Detect which cell encompasses the target text, then output its [X, Y] center coordinate. 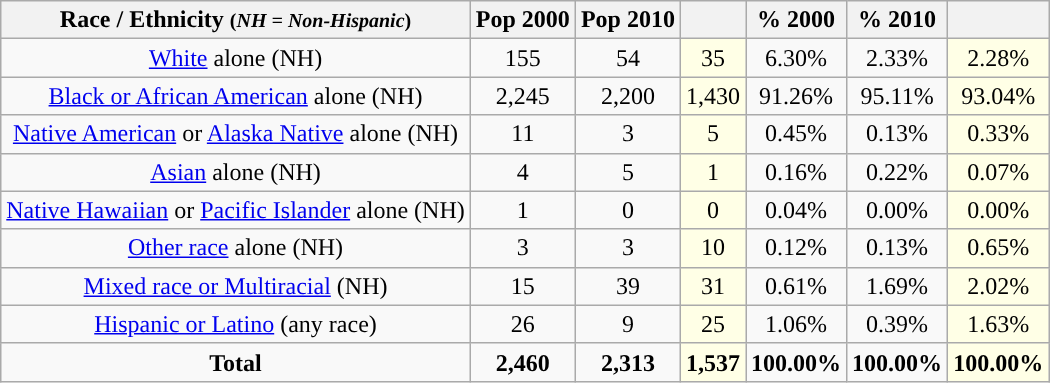
9 [628, 324]
25 [712, 324]
1.63% [998, 324]
95.11% [898, 96]
Mixed race or Multiracial (NH) [236, 286]
91.26% [796, 96]
2.33% [898, 58]
26 [522, 324]
White alone (NH) [236, 58]
1.06% [796, 324]
Pop 2010 [628, 20]
4 [522, 172]
0.45% [796, 134]
Pop 2000 [522, 20]
39 [628, 286]
1,430 [712, 96]
155 [522, 58]
0.33% [998, 134]
2.02% [998, 286]
Other race alone (NH) [236, 248]
93.04% [998, 96]
15 [522, 286]
Native American or Alaska Native alone (NH) [236, 134]
2.28% [998, 58]
0.61% [796, 286]
Total [236, 362]
0.07% [998, 172]
11 [522, 134]
35 [712, 58]
10 [712, 248]
Black or African American alone (NH) [236, 96]
2,200 [628, 96]
1,537 [712, 362]
2,313 [628, 362]
1.69% [898, 286]
2,245 [522, 96]
54 [628, 58]
Native Hawaiian or Pacific Islander alone (NH) [236, 210]
Race / Ethnicity (NH = Non-Hispanic) [236, 20]
0.12% [796, 248]
0.65% [998, 248]
% 2000 [796, 20]
2,460 [522, 362]
31 [712, 286]
Hispanic or Latino (any race) [236, 324]
0.39% [898, 324]
Asian alone (NH) [236, 172]
0.04% [796, 210]
6.30% [796, 58]
% 2010 [898, 20]
0.22% [898, 172]
0.16% [796, 172]
